Detect which cell encompasses the target text, then output its [X, Y] center coordinate. 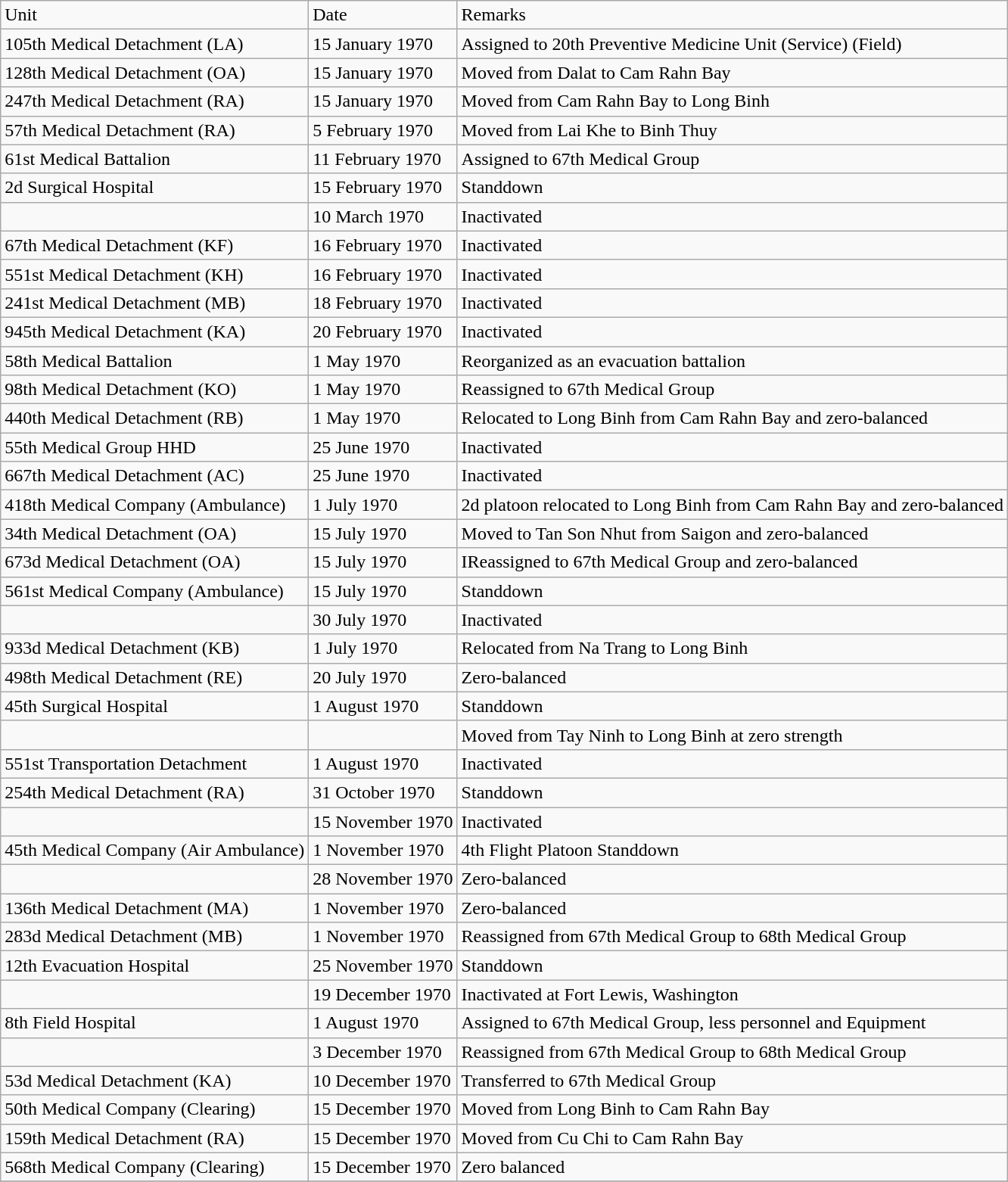
241st Medical Detachment (MB) [154, 303]
58th Medical Battalion [154, 361]
Relocated from Na Trang to Long Binh [733, 649]
45th Medical Company (Air Ambulance) [154, 851]
Moved from Dalat to Cam Rahn Bay [733, 73]
247th Medical Detachment (RA) [154, 101]
98th Medical Detachment (KO) [154, 390]
10 December 1970 [383, 1081]
2d Surgical Hospital [154, 188]
159th Medical Detachment (RA) [154, 1138]
673d Medical Detachment (OA) [154, 562]
34th Medical Detachment (OA) [154, 533]
25 November 1970 [383, 966]
Relocated to Long Binh from Cam Rahn Bay and zero-balanced [733, 418]
Transferred to 67th Medical Group [733, 1081]
498th Medical Detachment (RE) [154, 677]
Moved from Tay Ninh to Long Binh at zero strength [733, 735]
Moved from Lai Khe to Binh Thuy [733, 130]
45th Surgical Hospital [154, 706]
18 February 1970 [383, 303]
418th Medical Company (Ambulance) [154, 505]
933d Medical Detachment (KB) [154, 649]
945th Medical Detachment (KA) [154, 331]
19 December 1970 [383, 994]
Inactivated at Fort Lewis, Washington [733, 994]
Unit [154, 15]
55th Medical Group HHD [154, 447]
Date [383, 15]
Moved from Long Binh to Cam Rahn Bay [733, 1109]
8th Field Hospital [154, 1023]
Assigned to 67th Medical Group, less personnel and Equipment [733, 1023]
15 February 1970 [383, 188]
IReassigned to 67th Medical Group and zero-balanced [733, 562]
Reassigned to 67th Medical Group [733, 390]
4th Flight Platoon Standdown [733, 851]
3 December 1970 [383, 1052]
67th Medical Detachment (KF) [154, 245]
2d platoon relocated to Long Binh from Cam Rahn Bay and zero-balanced [733, 505]
254th Medical Detachment (RA) [154, 792]
20 July 1970 [383, 677]
53d Medical Detachment (KA) [154, 1081]
31 October 1970 [383, 792]
568th Medical Company (Clearing) [154, 1167]
Assigned to 20th Preventive Medicine Unit (Service) (Field) [733, 44]
667th Medical Detachment (AC) [154, 476]
Reorganized as an evacuation battalion [733, 361]
440th Medical Detachment (RB) [154, 418]
Moved from Cam Rahn Bay to Long Binh [733, 101]
136th Medical Detachment (MA) [154, 908]
5 February 1970 [383, 130]
Moved from Cu Chi to Cam Rahn Bay [733, 1138]
Remarks [733, 15]
11 February 1970 [383, 159]
Zero balanced [733, 1167]
561st Medical Company (Ambulance) [154, 591]
105th Medical Detachment (LA) [154, 44]
30 July 1970 [383, 620]
50th Medical Company (Clearing) [154, 1109]
10 March 1970 [383, 216]
551st Transportation Detachment [154, 764]
Moved to Tan Son Nhut from Saigon and zero-balanced [733, 533]
128th Medical Detachment (OA) [154, 73]
15 November 1970 [383, 821]
28 November 1970 [383, 879]
12th Evacuation Hospital [154, 966]
Assigned to 67th Medical Group [733, 159]
57th Medical Detachment (RA) [154, 130]
283d Medical Detachment (MB) [154, 937]
20 February 1970 [383, 331]
61st Medical Battalion [154, 159]
551st Medical Detachment (KH) [154, 274]
